Scan for the cell matching the given text and deliver its (X, Y) coordinate at center. 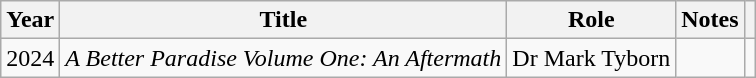
Dr Mark Tyborn (592, 58)
Role (592, 20)
2024 (30, 58)
Title (284, 20)
Year (30, 20)
A Better Paradise Volume One: An Aftermath (284, 58)
Notes (710, 20)
